Scan for the cell matching the given text and deliver its [x, y] coordinate at center. 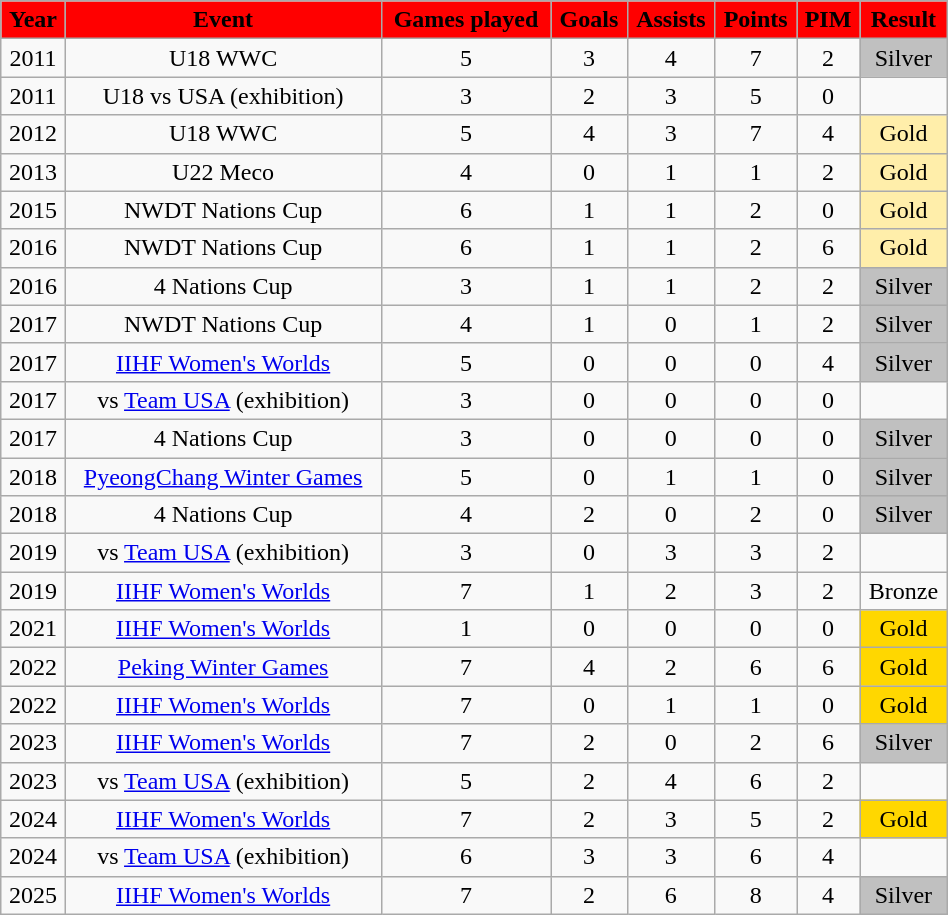
PIM [828, 20]
2021 [33, 629]
Result [904, 20]
Assists [671, 20]
Games played [466, 20]
8 [756, 895]
2015 [33, 210]
Year [33, 20]
Event [223, 20]
2013 [33, 172]
Bronze [904, 591]
Points [756, 20]
PyeongChang Winter Games [223, 477]
2012 [33, 134]
Goals [589, 20]
U22 Meco [223, 172]
U18 vs USA (exhibition) [223, 96]
2025 [33, 895]
Peking Winter Games [223, 667]
